Identify which cell holds the provided text, then report its (X, Y) central coordinate. 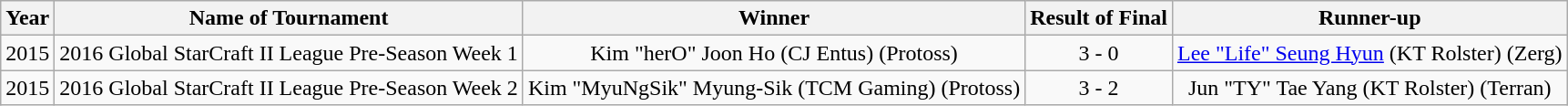
3 - 2 (1099, 88)
2016 Global StarCraft II League Pre-Season Week 2 (290, 88)
Name of Tournament (290, 18)
2016 Global StarCraft II League Pre-Season Week 1 (290, 53)
Result of Final (1099, 18)
Kim "herO" Joon Ho (CJ Entus) (Protoss) (774, 53)
Year (27, 18)
Jun "TY" Tae Yang (KT Rolster) (Terran) (1369, 88)
3 - 0 (1099, 53)
Lee "Life" Seung Hyun (KT Rolster) (Zerg) (1369, 53)
Winner (774, 18)
Kim "MyuNgSik" Myung-Sik (TCM Gaming) (Protoss) (774, 88)
Runner-up (1369, 18)
